Find where the given text appears and provide that cell's center as (x, y) coordinate. 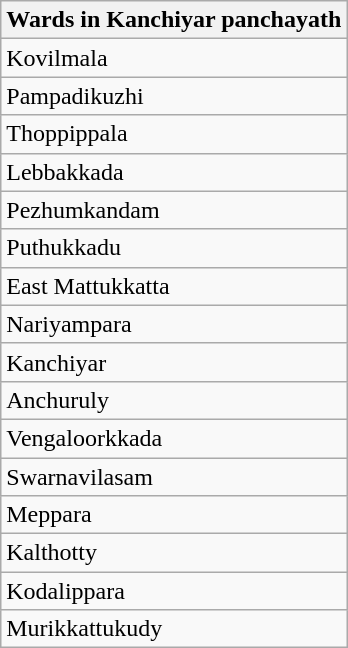
Thoppippala (174, 134)
Puthukkadu (174, 248)
Murikkattukudy (174, 629)
Wards in Kanchiyar panchayath (174, 20)
Vengaloorkkada (174, 438)
Meppara (174, 515)
Kovilmala (174, 58)
Swarnavilasam (174, 477)
Anchuruly (174, 400)
Kodalippara (174, 591)
Pezhumkandam (174, 210)
Pampadikuzhi (174, 96)
Lebbakkada (174, 172)
Kalthotty (174, 553)
East Mattukkatta (174, 286)
Nariyampara (174, 324)
Kanchiyar (174, 362)
